Identify which cell holds the provided text, then report its [x, y] central coordinate. 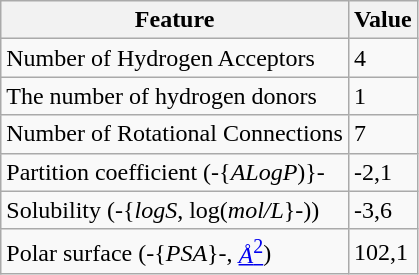
Number of Rotational Connections [175, 134]
Solubility (-{logS, log(mol/L}-)) [175, 210]
Partition coefficient (-{ALogP)}- [175, 172]
7 [382, 134]
-2,1 [382, 172]
Number of Hydrogen Acceptors [175, 58]
-3,6 [382, 210]
1 [382, 96]
Feature [175, 20]
Value [382, 20]
Polar surface (-{PSA}-, Å2) [175, 252]
4 [382, 58]
102,1 [382, 252]
The number of hydrogen donors [175, 96]
